Extract the [X, Y] coordinate from the center of the cell holding the provided text.  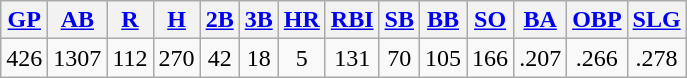
18 [258, 58]
131 [352, 58]
BA [540, 20]
166 [490, 58]
AB [78, 20]
42 [220, 58]
SO [490, 20]
3B [258, 20]
HR [302, 20]
H [176, 20]
70 [399, 58]
RBI [352, 20]
112 [130, 58]
105 [442, 58]
R [130, 20]
5 [302, 58]
2B [220, 20]
.278 [656, 58]
426 [24, 58]
.266 [597, 58]
.207 [540, 58]
BB [442, 20]
GP [24, 20]
OBP [597, 20]
1307 [78, 58]
270 [176, 58]
SB [399, 20]
SLG [656, 20]
